Provide the (x, y) coordinate of the cell's center where the given text is located.  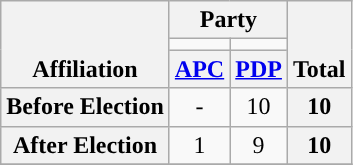
PDP (259, 69)
Affiliation (86, 44)
9 (259, 145)
Party (228, 20)
1 (199, 145)
- (199, 107)
Total (319, 44)
APC (199, 69)
After Election (86, 145)
Before Election (86, 107)
